Pinpoint the cell where the given text exists, returning its (x, y) midpoint coordinate. 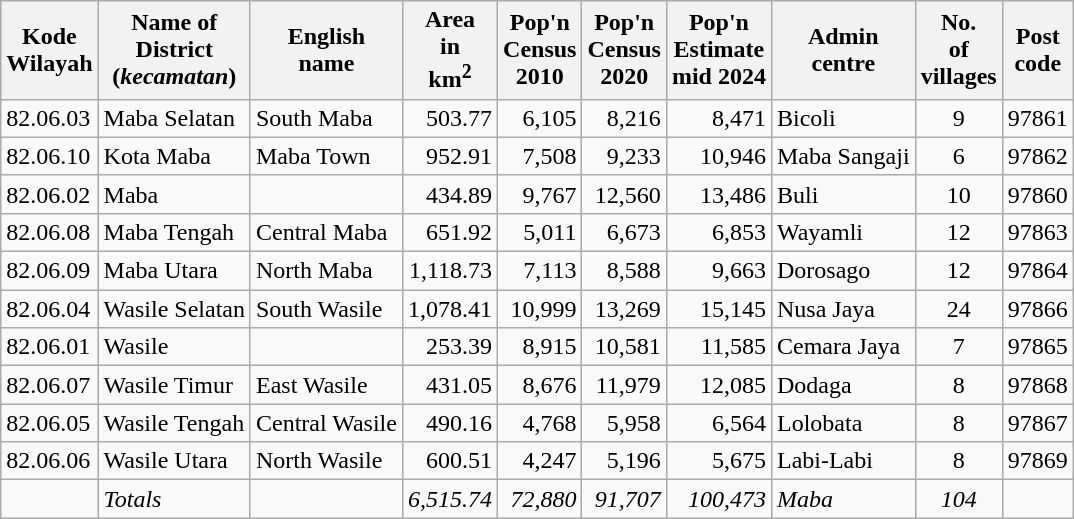
Wasile Utara (174, 461)
Pop'nCensus2010 (540, 50)
97867 (1038, 423)
431.05 (450, 385)
10,581 (624, 347)
Pop'nEstimatemid 2024 (718, 50)
6,564 (718, 423)
9 (958, 118)
13,486 (718, 194)
12,085 (718, 385)
Lolobata (843, 423)
82.06.06 (50, 461)
Postcode (1038, 50)
Kota Maba (174, 156)
97869 (1038, 461)
97863 (1038, 232)
Dorosago (843, 271)
11,585 (718, 347)
8,676 (540, 385)
Maba Tengah (174, 232)
82.06.08 (50, 232)
82.06.05 (50, 423)
6,105 (540, 118)
8,216 (624, 118)
104 (958, 499)
Maba Town (326, 156)
10,946 (718, 156)
Kode Wilayah (50, 50)
91,707 (624, 499)
97862 (1038, 156)
South Wasile (326, 309)
9,767 (540, 194)
Bicoli (843, 118)
11,979 (624, 385)
10,999 (540, 309)
Labi-Labi (843, 461)
15,145 (718, 309)
5,675 (718, 461)
24 (958, 309)
Pop'nCensus2020 (624, 50)
Buli (843, 194)
4,247 (540, 461)
North Maba (326, 271)
Admin centre (843, 50)
6 (958, 156)
82.06.04 (50, 309)
Wayamli (843, 232)
82.06.10 (50, 156)
651.92 (450, 232)
Wasile (174, 347)
8,588 (624, 271)
1,078.41 (450, 309)
9,233 (624, 156)
No. of villages (958, 50)
952.91 (450, 156)
9,663 (718, 271)
8,471 (718, 118)
82.06.03 (50, 118)
97866 (1038, 309)
97860 (1038, 194)
97861 (1038, 118)
7 (958, 347)
600.51 (450, 461)
Central Maba (326, 232)
82.06.07 (50, 385)
1,118.73 (450, 271)
82.06.02 (50, 194)
4,768 (540, 423)
Central Wasile (326, 423)
Totals (174, 499)
97868 (1038, 385)
97864 (1038, 271)
503.77 (450, 118)
5,011 (540, 232)
Maba Selatan (174, 118)
Nusa Jaya (843, 309)
Wasile Selatan (174, 309)
434.89 (450, 194)
97865 (1038, 347)
6,853 (718, 232)
Englishname (326, 50)
7,508 (540, 156)
100,473 (718, 499)
72,880 (540, 499)
East Wasile (326, 385)
10 (958, 194)
5,196 (624, 461)
5,958 (624, 423)
Dodaga (843, 385)
7,113 (540, 271)
6,515.74 (450, 499)
Area in km2 (450, 50)
North Wasile (326, 461)
8,915 (540, 347)
Wasile Timur (174, 385)
82.06.09 (50, 271)
82.06.01 (50, 347)
Maba Utara (174, 271)
6,673 (624, 232)
12,560 (624, 194)
Maba Sangaji (843, 156)
Wasile Tengah (174, 423)
490.16 (450, 423)
South Maba (326, 118)
Name ofDistrict(kecamatan) (174, 50)
Cemara Jaya (843, 347)
253.39 (450, 347)
13,269 (624, 309)
